Identify which cell holds the provided text, then report its [X, Y] central coordinate. 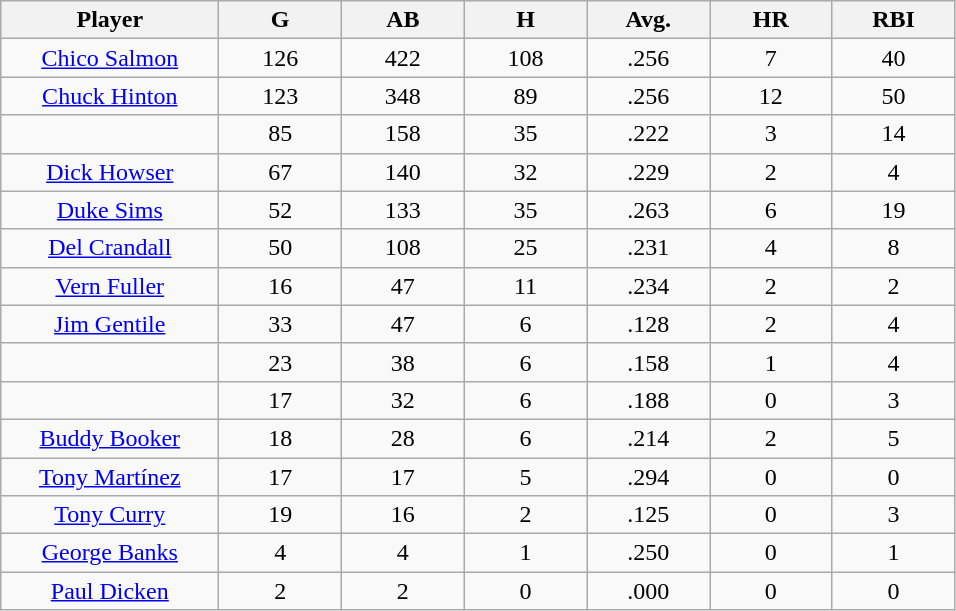
12 [772, 96]
89 [526, 96]
G [280, 20]
28 [404, 438]
Tony Martínez [110, 477]
.294 [648, 477]
Dick Howser [110, 172]
George Banks [110, 553]
348 [404, 96]
Avg. [648, 20]
8 [894, 248]
140 [404, 172]
Jim Gentile [110, 324]
Chico Salmon [110, 58]
Buddy Booker [110, 438]
Chuck Hinton [110, 96]
52 [280, 210]
18 [280, 438]
.250 [648, 553]
HR [772, 20]
67 [280, 172]
25 [526, 248]
RBI [894, 20]
422 [404, 58]
11 [526, 286]
123 [280, 96]
85 [280, 134]
133 [404, 210]
.222 [648, 134]
14 [894, 134]
Duke Sims [110, 210]
38 [404, 362]
7 [772, 58]
.234 [648, 286]
126 [280, 58]
.158 [648, 362]
.188 [648, 400]
Player [110, 20]
Del Crandall [110, 248]
158 [404, 134]
Paul Dicken [110, 591]
.231 [648, 248]
33 [280, 324]
.229 [648, 172]
23 [280, 362]
.125 [648, 515]
.214 [648, 438]
.128 [648, 324]
40 [894, 58]
H [526, 20]
Tony Curry [110, 515]
AB [404, 20]
Vern Fuller [110, 286]
.000 [648, 591]
.263 [648, 210]
